Output the [X, Y] coordinate of the center of the cell containing the given text.  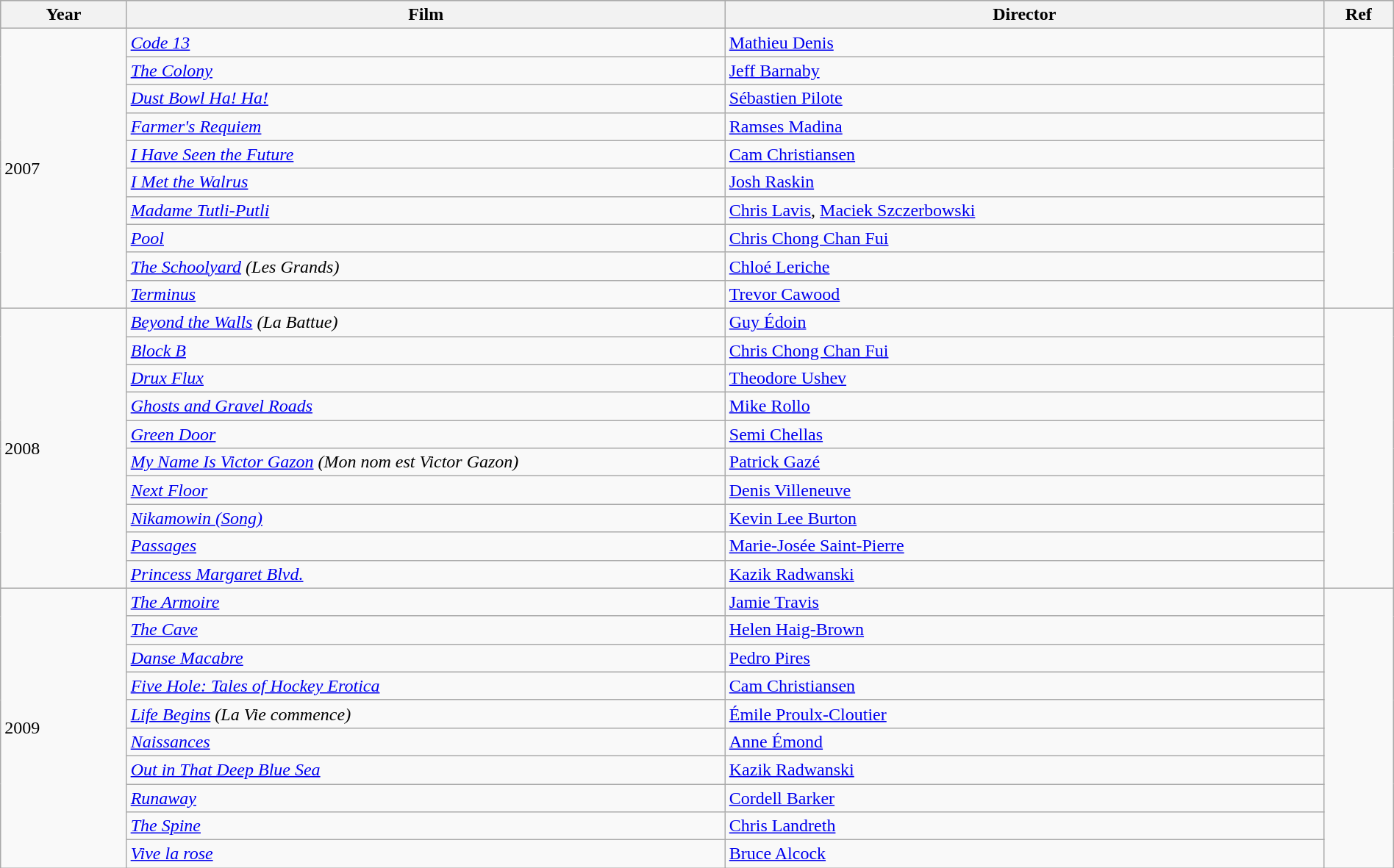
The Armoire [426, 602]
Chloé Leriche [1024, 266]
Pedro Pires [1024, 658]
Patrick Gazé [1024, 462]
Pool [426, 238]
2009 [63, 728]
Sébastien Pilote [1024, 98]
Chris Landreth [1024, 826]
Passages [426, 546]
Chris Lavis, Maciek Szczerbowski [1024, 210]
Émile Proulx-Cloutier [1024, 714]
Semi Chellas [1024, 434]
Film [426, 15]
Kevin Lee Burton [1024, 518]
Terminus [426, 294]
Ref [1359, 15]
Block B [426, 351]
Drux Flux [426, 379]
Helen Haig-Brown [1024, 630]
The Spine [426, 826]
Beyond the Walls (La Battue) [426, 322]
Year [63, 15]
I Have Seen the Future [426, 154]
Ghosts and Gravel Roads [426, 406]
Green Door [426, 434]
Next Floor [426, 490]
I Met the Walrus [426, 182]
Mike Rollo [1024, 406]
Bruce Alcock [1024, 854]
Jeff Barnaby [1024, 71]
Director [1024, 15]
2007 [63, 169]
Runaway [426, 797]
Madame Tutli-Putli [426, 210]
The Schoolyard (Les Grands) [426, 266]
Princess Margaret Blvd. [426, 574]
Danse Macabre [426, 658]
The Colony [426, 71]
Out in That Deep Blue Sea [426, 770]
Ramses Madina [1024, 126]
Code 13 [426, 43]
Naissances [426, 742]
Nikamowin (Song) [426, 518]
Mathieu Denis [1024, 43]
Guy Édoin [1024, 322]
My Name Is Victor Gazon (Mon nom est Victor Gazon) [426, 462]
Jamie Travis [1024, 602]
Five Hole: Tales of Hockey Erotica [426, 686]
2008 [63, 448]
Theodore Ushev [1024, 379]
Farmer's Requiem [426, 126]
Denis Villeneuve [1024, 490]
Josh Raskin [1024, 182]
Marie-Josée Saint-Pierre [1024, 546]
Trevor Cawood [1024, 294]
Cordell Barker [1024, 797]
Vive la rose [426, 854]
Life Begins (La Vie commence) [426, 714]
Anne Émond [1024, 742]
The Cave [426, 630]
Dust Bowl Ha! Ha! [426, 98]
